Search for the cell housing the specified text and yield its [X, Y] center coordinate. 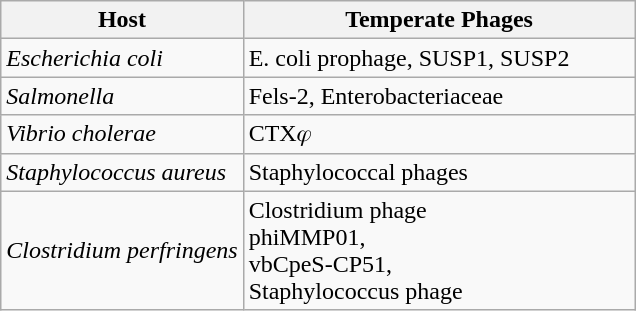
Host [122, 20]
Temperate Phages [439, 20]
Escherichia coli [122, 58]
Clostridium phagephiMMP01,vbCpeS-CP51,Staphylococcus phage [439, 250]
CTX𝜑 [439, 134]
Vibrio cholerae [122, 134]
Fels-2, Enterobacteriaceae [439, 96]
Staphylococcal phages [439, 172]
Salmonella [122, 96]
Clostridium perfringens [122, 250]
E. coli prophage, SUSP1, SUSP2 [439, 58]
Staphylococcus aureus [122, 172]
